Extract the [X, Y] coordinate from the center of the cell holding the provided text.  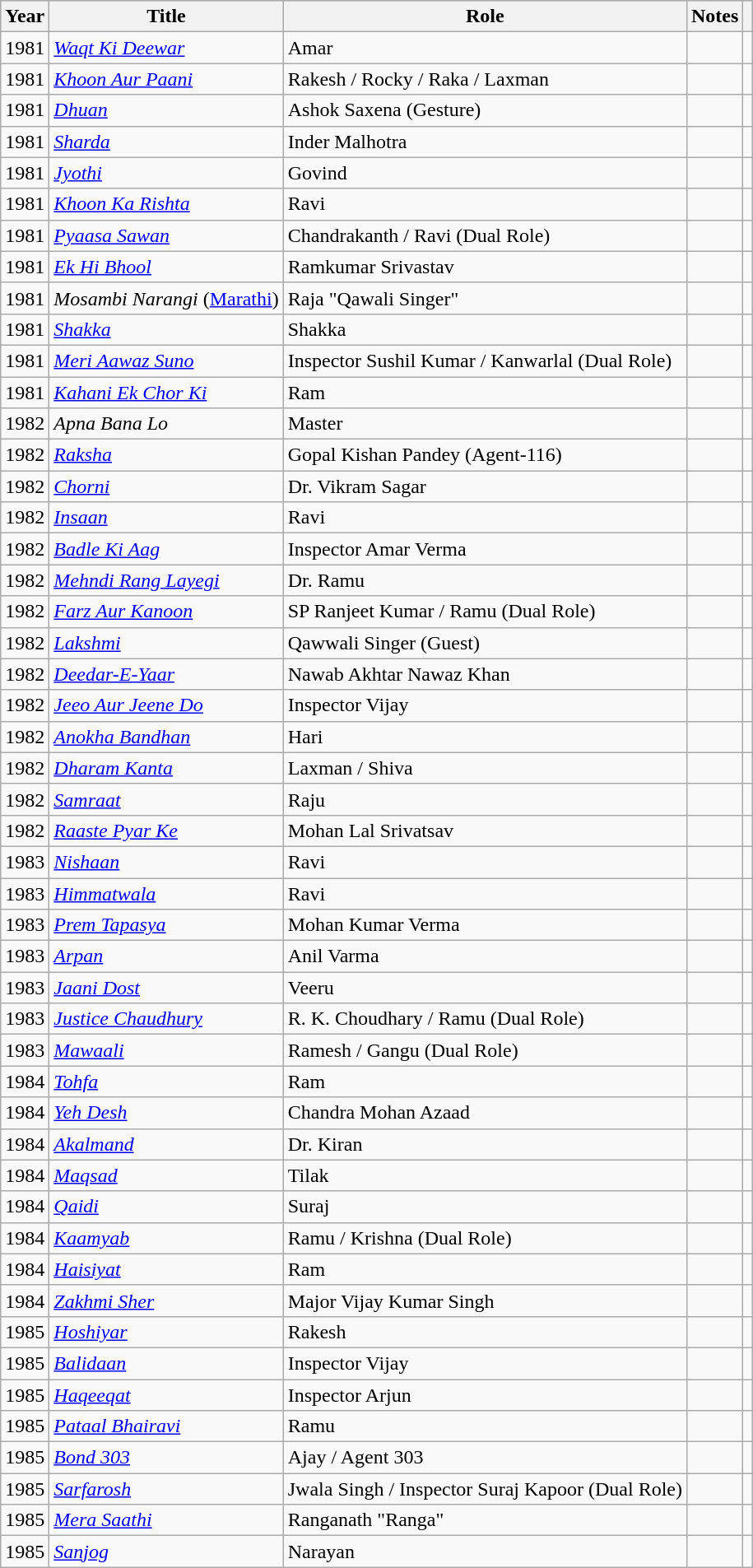
Suraj [485, 1207]
Mohan Kumar Verma [485, 925]
Veeru [485, 988]
Ramu / Krishna (Dual Role) [485, 1238]
Mawaali [166, 1050]
Meri Aawaz Suno [166, 361]
Anokha Bandhan [166, 737]
Hari [485, 737]
Kahani Ek Chor Ki [166, 393]
Apna Bana Lo [166, 424]
Akalmand [166, 1144]
Jeeo Aur Jeene Do [166, 705]
Nawab Akhtar Nawaz Khan [485, 674]
Dr. Ramu [485, 580]
Sarfarosh [166, 1489]
Ramesh / Gangu (Dual Role) [485, 1050]
Dhuan [166, 110]
Ek Hi Bhool [166, 267]
Mera Saathi [166, 1520]
Haqeeqat [166, 1395]
Dr. Vikram Sagar [485, 486]
Bond 303 [166, 1458]
Qawwali Singer (Guest) [485, 643]
Jaani Dost [166, 988]
Zakhmi Sher [166, 1300]
Inspector Sushil Kumar / Kanwarlal (Dual Role) [485, 361]
Samraat [166, 799]
Amar [485, 48]
Khoon Aur Paani [166, 79]
Narayan [485, 1552]
Jwala Singh / Inspector Suraj Kapoor (Dual Role) [485, 1489]
Year [25, 16]
Rakesh / Rocky / Raka / Laxman [485, 79]
Qaidi [166, 1207]
Anil Varma [485, 956]
Dharam Kanta [166, 768]
Kaamyab [166, 1238]
Ranganath "Ranga" [485, 1520]
Pyaasa Sawan [166, 235]
Tohfa [166, 1082]
Mohan Lal Srivatsav [485, 831]
Raja "Qawali Singer" [485, 298]
Mehndi Rang Layegi [166, 580]
Justice Chaudhury [166, 1019]
Haisiyat [166, 1269]
Inspector Arjun [485, 1395]
Ramu [485, 1426]
Balidaan [166, 1363]
Himmatwala [166, 893]
Deedar-E-Yaar [166, 674]
Insaan [166, 518]
Role [485, 16]
Raju [485, 799]
Sharda [166, 142]
Chandra Mohan Azaad [485, 1113]
Mosambi Narangi (Marathi) [166, 298]
Sanjog [166, 1552]
Raksha [166, 455]
Master [485, 424]
Gopal Kishan Pandey (Agent-116) [485, 455]
Arpan [166, 956]
Rakesh [485, 1332]
Inder Malhotra [485, 142]
Hoshiyar [166, 1332]
Govind [485, 173]
Ramkumar Srivastav [485, 267]
Maqsad [166, 1175]
Inspector Amar Verma [485, 549]
Chandrakanth / Ravi (Dual Role) [485, 235]
Dr. Kiran [485, 1144]
Badle Ki Aag [166, 549]
Ashok Saxena (Gesture) [485, 110]
Jyothi [166, 173]
Farz Aur Kanoon [166, 612]
Ajay / Agent 303 [485, 1458]
Major Vijay Kumar Singh [485, 1300]
Lakshmi [166, 643]
Notes [714, 16]
Pataal Bhairavi [166, 1426]
Raaste Pyar Ke [166, 831]
Title [166, 16]
Tilak [485, 1175]
Waqt Ki Deewar [166, 48]
Khoon Ka Rishta [166, 204]
Nishaan [166, 862]
SP Ranjeet Kumar / Ramu (Dual Role) [485, 612]
R. K. Choudhary / Ramu (Dual Role) [485, 1019]
Laxman / Shiva [485, 768]
Yeh Desh [166, 1113]
Prem Tapasya [166, 925]
Chorni [166, 486]
